Return the [x, y] coordinate for the center point of the cell that contains the specified text.  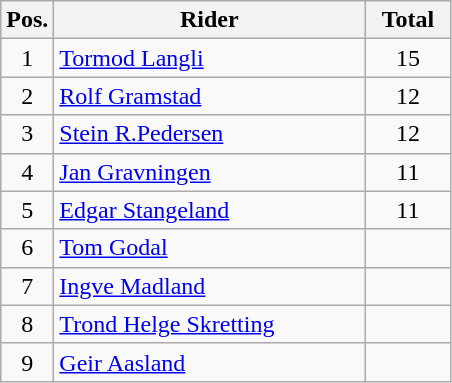
Rolf Gramstad [210, 96]
Rider [210, 20]
Geir Aasland [210, 362]
Ingve Madland [210, 286]
15 [408, 58]
9 [28, 362]
Edgar Stangeland [210, 210]
2 [28, 96]
8 [28, 324]
Tormod Langli [210, 58]
5 [28, 210]
Total [408, 20]
Stein R.Pedersen [210, 134]
7 [28, 286]
6 [28, 248]
Pos. [28, 20]
3 [28, 134]
Trond Helge Skretting [210, 324]
1 [28, 58]
Tom Godal [210, 248]
Jan Gravningen [210, 172]
4 [28, 172]
